Capture the cell that displays the provided text and extract its (x, y) central coordinate. 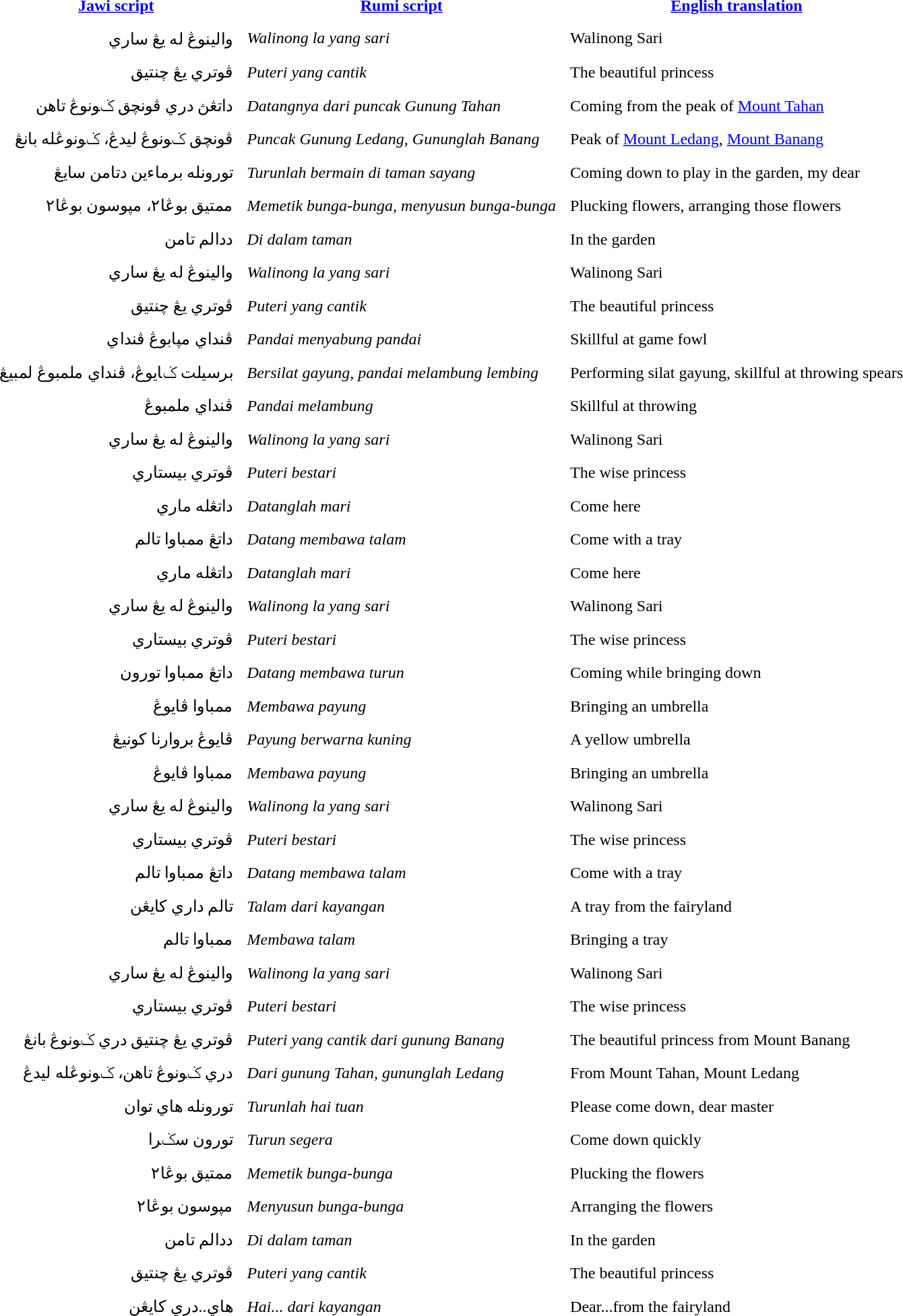
Pandai melambung (402, 405)
Datangnya dari puncak Gunung Tahan (402, 105)
Dari gunung Tahan, gununglah Ledang (402, 1072)
Menyusun bunga-bunga (402, 1205)
Pandai menyabung pandai (402, 339)
Puncak Gunung Ledang, Gununglah Banang (402, 138)
Puteri yang cantik dari gunung Banang (402, 1039)
Payung berwarna kuning (402, 739)
Datang membawa turun (402, 672)
Turun segera (402, 1139)
Turunlah hai tuan (402, 1106)
Memetik bunga-bunga (402, 1172)
Membawa talam (402, 939)
Talam dari kayangan (402, 906)
Turunlah bermain di taman sayang (402, 172)
Bersilat gayung, pandai melambung lembing (402, 372)
Memetik bunga-bunga, menyusun bunga-bunga (402, 206)
